For the text-containing cell, return its midpoint in (X, Y) coordinate format. 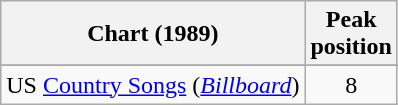
Peakposition (351, 34)
8 (351, 85)
Chart (1989) (153, 34)
US Country Songs (Billboard) (153, 85)
